Detect which cell encompasses the target text, then output its [x, y] center coordinate. 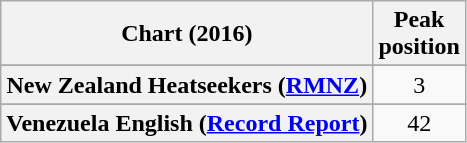
New Zealand Heatseekers (RMNZ) [187, 85]
Venezuela English (Record Report) [187, 123]
Peak position [419, 34]
3 [419, 85]
Chart (2016) [187, 34]
42 [419, 123]
